Pinpoint the cell where the given text exists, returning its (X, Y) midpoint coordinate. 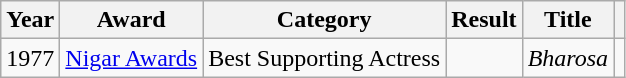
Bharosa (568, 58)
Category (324, 20)
Year (30, 20)
Result (484, 20)
Nigar Awards (132, 58)
Title (568, 20)
Best Supporting Actress (324, 58)
Award (132, 20)
1977 (30, 58)
